Determine the (X, Y) coordinate at the center of the cell enclosing the given text.  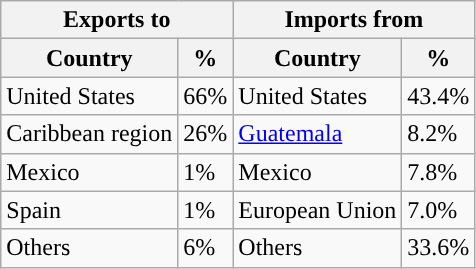
Imports from (354, 20)
Caribbean region (90, 134)
43.4% (438, 96)
Exports to (117, 20)
66% (206, 96)
26% (206, 134)
7.8% (438, 172)
Guatemala (318, 134)
8.2% (438, 134)
European Union (318, 210)
Spain (90, 210)
6% (206, 248)
7.0% (438, 210)
33.6% (438, 248)
